Detect which cell encompasses the target text, then output its [X, Y] center coordinate. 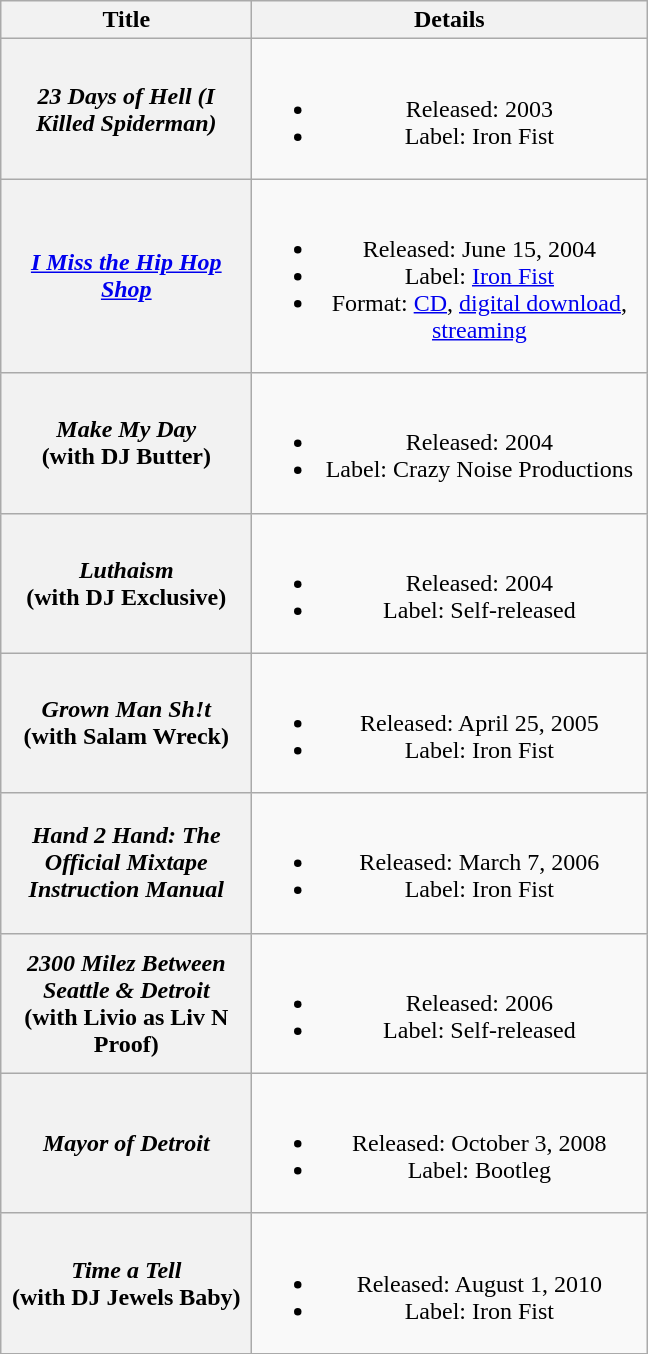
Grown Man Sh!t(with Salam Wreck) [126, 723]
23 Days of Hell (I Killed Spiderman) [126, 109]
Details [450, 20]
2300 Milez Between Seattle & Detroit(with Livio as Liv N Proof) [126, 1003]
Make My Day(with DJ Butter) [126, 443]
Luthaism(with DJ Exclusive) [126, 583]
I Miss the Hip Hop Shop [126, 276]
Released: June 15, 2004Label: Iron FistFormat: CD, digital download, streaming [450, 276]
Released: August 1, 2010Label: Iron Fist [450, 1283]
Hand 2 Hand: The Official Mixtape Instruction Manual [126, 863]
Title [126, 20]
Released: 2003Label: Iron Fist [450, 109]
Released: March 7, 2006Label: Iron Fist [450, 863]
Released: 2004Label: Self-released [450, 583]
Time a Tell(with DJ Jewels Baby) [126, 1283]
Released: April 25, 2005Label: Iron Fist [450, 723]
Released: 2004Label: Crazy Noise Productions [450, 443]
Mayor of Detroit [126, 1143]
Released: October 3, 2008Label: Bootleg [450, 1143]
Released: 2006Label: Self-released [450, 1003]
